Determine the (x, y) coordinate at the center of the cell enclosing the given text.  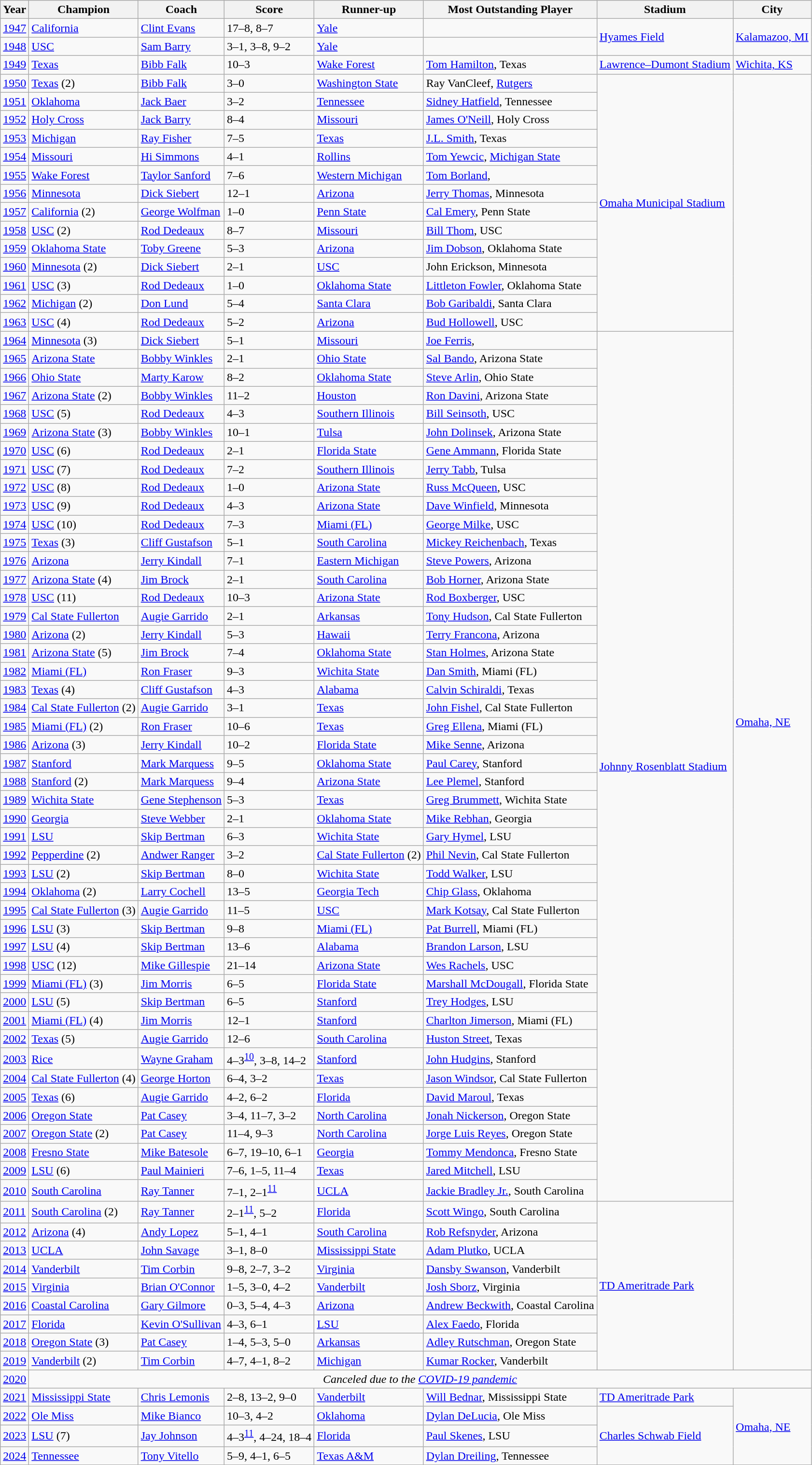
2022 (14, 1416)
Ray VanCleef, Rutgers (510, 83)
John Savage (181, 1250)
8–7 (269, 230)
Tom Hamilton, Texas (510, 65)
Trey Hodges, LSU (510, 1002)
Gary Hymel, LSU (510, 837)
LSU (7) (84, 1436)
USC (4) (84, 322)
Minnesota (2) (84, 267)
Western Michigan (369, 175)
Sal Bando, Arizona State (510, 359)
Greg Brummett, Wichita State (510, 800)
7–3 (269, 524)
6–4, 3–2 (269, 1079)
5–9, 4–1, 6–5 (269, 1456)
2020 (14, 1379)
James O'Neill, Holy Cross (510, 120)
Tommy Mendonca, Fresno State (510, 1152)
South Carolina (2) (84, 1212)
Texas (2) (84, 83)
Scott Wingo, South Carolina (510, 1212)
USC (3) (84, 285)
13–5 (269, 892)
Champion (84, 10)
1984 (14, 708)
Sam Barry (181, 46)
Ray Fisher (181, 138)
1986 (14, 745)
Omaha Municipal Stadium (665, 203)
9–5 (269, 763)
Hi Simmons (181, 156)
Chris Lemonis (181, 1397)
Jorge Luis Reyes, Oregon State (510, 1134)
2014 (14, 1268)
Houston (369, 395)
2000 (14, 1002)
Arizona State (5) (84, 653)
2016 (14, 1306)
Kevin O'Sullivan (181, 1324)
2012 (14, 1232)
LSU (4) (84, 947)
7–2 (269, 469)
Kalamazoo, MI (772, 37)
6–7, 19–10, 6–1 (269, 1152)
California (84, 28)
Brandon Larson, LSU (510, 947)
4–310, 3–8, 14–2 (269, 1058)
4–1 (269, 156)
Rob Refsnyder, Arizona (510, 1232)
2001 (14, 1020)
10–1 (269, 432)
Phil Nevin, Cal State Fullerton (510, 855)
Greg Ellena, Miami (FL) (510, 726)
1991 (14, 837)
2018 (14, 1342)
Charles Schwab Field (665, 1436)
Paul Mainieri (181, 1170)
Rod Boxberger, USC (510, 598)
4–7, 4–1, 8–2 (269, 1361)
3–1, 8–0 (269, 1250)
Jonah Nickerson, Oregon State (510, 1115)
Arizona (3) (84, 745)
Pepperdine (2) (84, 855)
Tom Yewcic, Michigan State (510, 156)
1993 (14, 873)
1976 (14, 561)
1998 (14, 965)
Dylan Dreiling, Tennessee (510, 1456)
Clint Evans (181, 28)
Jason Windsor, Cal State Fullerton (510, 1079)
Stan Holmes, Arizona State (510, 653)
Arizona State (3) (84, 432)
Mike Gillespie (181, 965)
3–1, 3–8, 9–2 (269, 46)
7–4 (269, 653)
Huston Street, Texas (510, 1039)
4–3, 6–1 (269, 1324)
10–6 (269, 726)
LSU (6) (84, 1170)
George Wolfman (181, 211)
Lee Plemel, Stanford (510, 781)
8–0 (269, 873)
2017 (14, 1324)
Cal State Fullerton (4) (84, 1079)
USC (8) (84, 487)
Adam Plutko, UCLA (510, 1250)
5–1, 4–1 (269, 1232)
2–8, 13–2, 9–0 (269, 1397)
5–4 (269, 304)
Paul Skenes, LSU (510, 1436)
3–4, 11–7, 3–2 (269, 1115)
Georgia Tech (369, 892)
1950 (14, 83)
Will Bednar, Mississippi State (510, 1397)
2006 (14, 1115)
Larry Cochell (181, 892)
Miami (FL) (4) (84, 1020)
Brian O'Connor (181, 1287)
1988 (14, 781)
George Horton (181, 1079)
Charlton Jimerson, Miami (FL) (510, 1020)
1951 (14, 101)
Gene Ammann, Florida State (510, 451)
Bob Garibaldi, Santa Clara (510, 304)
Taylor Sanford (181, 175)
Mark Kotsay, Cal State Fullerton (510, 910)
8–4 (269, 120)
Holy Cross (84, 120)
7–6 (269, 175)
Year (14, 10)
5–2 (269, 322)
2019 (14, 1361)
6–3 (269, 837)
Sidney Hatfield, Tennessee (510, 101)
2021 (14, 1397)
Bud Hollowell, USC (510, 322)
Fresno State (84, 1152)
Dan Smith, Miami (FL) (510, 671)
USC (5) (84, 414)
Penn State (369, 211)
Michigan (2) (84, 304)
1960 (14, 267)
Marshall McDougall, Florida State (510, 984)
Gary Gilmore (181, 1306)
Adley Rutschman, Oregon State (510, 1342)
1979 (14, 616)
Arizona State (4) (84, 579)
3–0 (269, 83)
California (2) (84, 211)
1997 (14, 947)
Hyames Field (665, 37)
9–8, 2–7, 3–2 (269, 1268)
Vanderbilt (2) (84, 1361)
Paul Carey, Stanford (510, 763)
1952 (14, 120)
1983 (14, 690)
Ron Davini, Arizona State (510, 395)
2009 (14, 1170)
1969 (14, 432)
11–5 (269, 910)
Jerry Thomas, Minnesota (510, 193)
Dave Winfield, Minnesota (510, 506)
Cal Emery, Penn State (510, 211)
Mike Senne, Arizona (510, 745)
George Milke, USC (510, 524)
1965 (14, 359)
Dylan DeLucia, Ole Miss (510, 1416)
Score (269, 10)
John Hudgins, Stanford (510, 1058)
12–6 (269, 1039)
Wes Rachels, USC (510, 965)
Tony Vitello (181, 1456)
1987 (14, 763)
10–2 (269, 745)
Jackie Bradley Jr., South Carolina (510, 1191)
2003 (14, 1058)
Arizona (4) (84, 1232)
Joe Ferris, (510, 340)
Jerry Tabb, Tulsa (510, 469)
Gene Stephenson (181, 800)
USC (11) (84, 598)
Canceled due to the COVID-19 pandemic (420, 1379)
1992 (14, 855)
Andy Lopez (181, 1232)
Stadium (665, 10)
USC (7) (84, 469)
Texas (3) (84, 543)
1972 (14, 487)
Steve Arlin, Ohio State (510, 377)
Toby Greene (181, 249)
1957 (14, 211)
9–8 (269, 929)
17–8, 8–7 (269, 28)
Tulsa (369, 432)
2–111, 5–2 (269, 1212)
1990 (14, 818)
Oregon State (2) (84, 1134)
Johnny Rosenblatt Stadium (665, 766)
J.L. Smith, Texas (510, 138)
2013 (14, 1250)
4–311, 4–24, 18–4 (269, 1436)
2010 (14, 1191)
Jared Mitchell, LSU (510, 1170)
Oklahoma (2) (84, 892)
Cal State Fullerton (84, 616)
Tom Borland, (510, 175)
2024 (14, 1456)
1961 (14, 285)
2004 (14, 1079)
Mike Batesole (181, 1152)
Jack Barry (181, 120)
Texas (6) (84, 1097)
1985 (14, 726)
9–3 (269, 671)
1962 (14, 304)
Andwer Ranger (181, 855)
1999 (14, 984)
Wayne Graham (181, 1058)
2007 (14, 1134)
Bill Seinsoth, USC (510, 414)
Mickey Reichenbach, Texas (510, 543)
Wichita, KS (772, 65)
LSU (5) (84, 1002)
Russ McQueen, USC (510, 487)
21–14 (269, 965)
11–4, 9–3 (269, 1134)
Jay Johnson (181, 1436)
Andrew Beckwith, Coastal Carolina (510, 1306)
1977 (14, 579)
Arizona State (2) (84, 395)
1966 (14, 377)
Washington State (369, 83)
1995 (14, 910)
2011 (14, 1212)
Rollins (369, 156)
Mike Bianco (181, 1416)
2002 (14, 1039)
1954 (14, 156)
7–1, 2–111 (269, 1191)
7–5 (269, 138)
Todd Walker, LSU (510, 873)
Miami (FL) (3) (84, 984)
7–1 (269, 561)
Jack Baer (181, 101)
Marty Karow (181, 377)
Calvin Schiraldi, Texas (510, 690)
Santa Clara (369, 304)
Most Outstanding Player (510, 10)
1959 (14, 249)
1958 (14, 230)
Kumar Rocker, Vanderbilt (510, 1361)
9–4 (269, 781)
1980 (14, 634)
1975 (14, 543)
Steve Webber (181, 818)
Rice (84, 1058)
City (772, 10)
0–3, 5–4, 4–3 (269, 1306)
13–6 (269, 947)
1948 (14, 46)
Ole Miss (84, 1416)
Steve Powers, Arizona (510, 561)
Arizona (2) (84, 634)
Hawaii (369, 634)
Chip Glass, Oklahoma (510, 892)
USC (12) (84, 965)
Don Lund (181, 304)
10–3, 4–2 (269, 1416)
2015 (14, 1287)
11–2 (269, 395)
David Maroul, Texas (510, 1097)
Coastal Carolina (84, 1306)
1994 (14, 892)
Miami (FL) (2) (84, 726)
John Fishel, Cal State Fullerton (510, 708)
1967 (14, 395)
Littleton Fowler, Oklahoma State (510, 285)
LSU (3) (84, 929)
2023 (14, 1436)
1973 (14, 506)
Minnesota (3) (84, 340)
Dansby Swanson, Vanderbilt (510, 1268)
LSU (2) (84, 873)
1996 (14, 929)
Josh Sborz, Virginia (510, 1287)
3–1 (269, 708)
Stanford (2) (84, 781)
USC (10) (84, 524)
Texas (5) (84, 1039)
Oregon State (84, 1115)
Runner-up (369, 10)
1981 (14, 653)
Pat Burrell, Miami (FL) (510, 929)
1953 (14, 138)
2005 (14, 1097)
1968 (14, 414)
USC (2) (84, 230)
Jim Dobson, Oklahoma State (510, 249)
1956 (14, 193)
Mike Rebhan, Georgia (510, 818)
4–2, 6–2 (269, 1097)
1949 (14, 65)
1970 (14, 451)
2008 (14, 1152)
John Erickson, Minnesota (510, 267)
Eastern Michigan (369, 561)
John Dolinsek, Arizona State (510, 432)
Cal State Fullerton (3) (84, 910)
1–5, 3–0, 4–2 (269, 1287)
1982 (14, 671)
Alex Faedo, Florida (510, 1324)
USC (6) (84, 451)
Oregon State (3) (84, 1342)
1971 (14, 469)
Tony Hudson, Cal State Fullerton (510, 616)
1963 (14, 322)
Terry Francona, Arizona (510, 634)
1964 (14, 340)
1955 (14, 175)
Texas A&M (369, 1456)
1947 (14, 28)
8–2 (269, 377)
1974 (14, 524)
USC (9) (84, 506)
7–6, 1–5, 11–4 (269, 1170)
1989 (14, 800)
1978 (14, 598)
Minnesota (84, 193)
Bob Horner, Arizona State (510, 579)
1–4, 5–3, 5–0 (269, 1342)
Coach (181, 10)
Bill Thom, USC (510, 230)
Lawrence–Dumont Stadium (665, 65)
Texas (4) (84, 690)
